Output the (X, Y) coordinate of the center of the cell containing the given text.  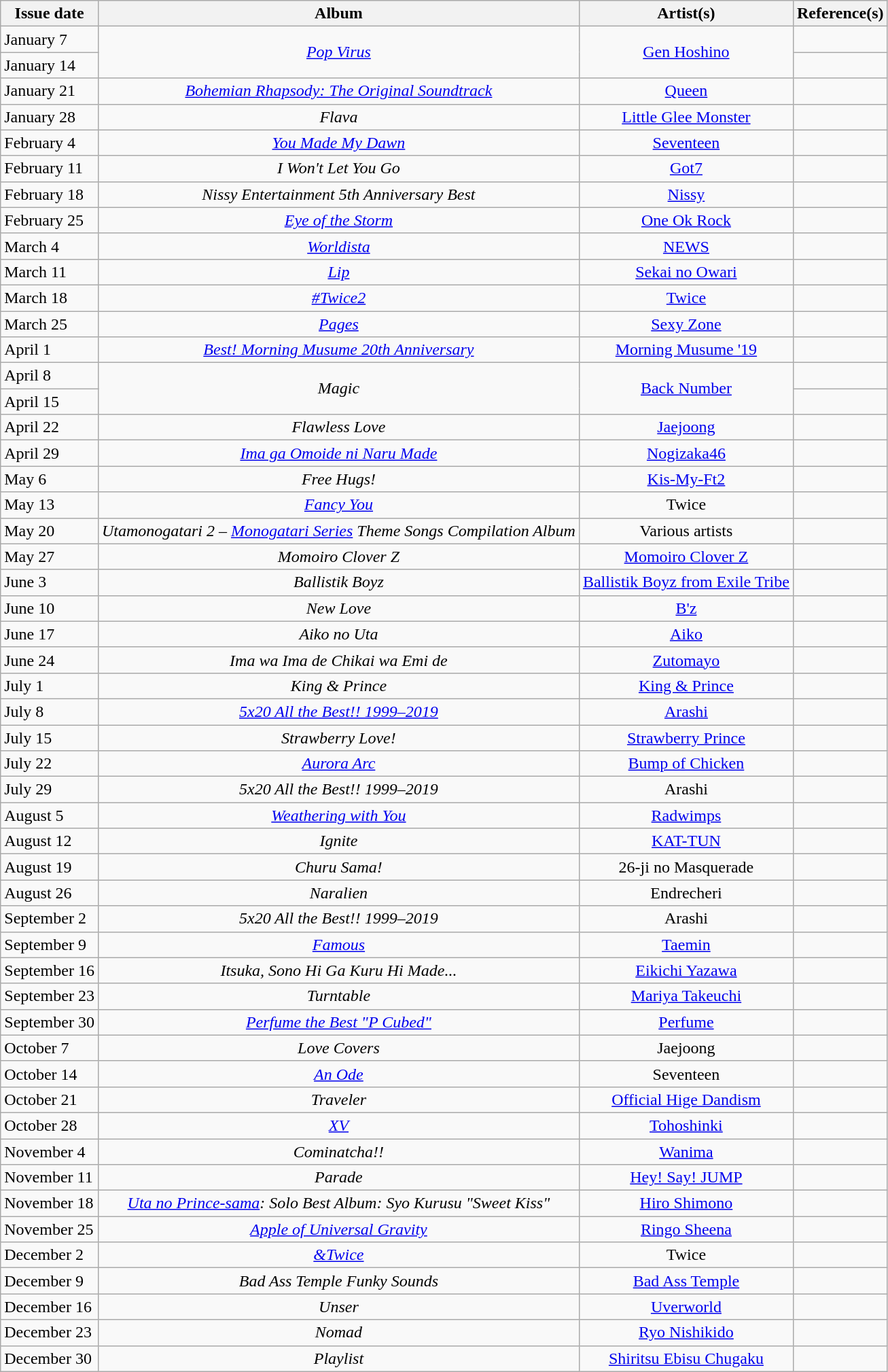
Flava (338, 117)
Love Covers (338, 1048)
June 10 (50, 608)
Utamonogatari 2 – Monogatari Series Theme Songs Compilation Album (338, 531)
#Twice2 (338, 298)
NEWS (686, 246)
April 1 (50, 350)
Tohoshinki (686, 1125)
One Ok Rock (686, 220)
Album (338, 14)
Artist(s) (686, 14)
September 16 (50, 970)
December 9 (50, 1281)
Best! Morning Musume 20th Anniversary (338, 350)
B'z (686, 608)
Ryo Nishikido (686, 1333)
July 1 (50, 686)
February 25 (50, 220)
November 4 (50, 1152)
April 15 (50, 402)
Nissy (686, 194)
Ignite (338, 841)
May 6 (50, 479)
Magic (338, 389)
Official Hige Dandism (686, 1100)
Hiro Shimono (686, 1203)
Weathering with You (338, 815)
New Love (338, 608)
Strawberry Prince (686, 737)
January 7 (50, 39)
Bad Ass Temple (686, 1281)
December 23 (50, 1333)
June 17 (50, 634)
May 20 (50, 531)
Mariya Takeuchi (686, 996)
March 18 (50, 298)
You Made My Dawn (338, 143)
Nomad (338, 1333)
Lip (338, 272)
An Ode (338, 1074)
February 18 (50, 194)
July 22 (50, 764)
July 15 (50, 737)
June 24 (50, 660)
Gen Hoshino (686, 52)
January 14 (50, 65)
Famous (338, 945)
November 18 (50, 1203)
April 22 (50, 427)
April 29 (50, 453)
Itsuka, Sono Hi Ga Kuru Hi Made... (338, 970)
August 5 (50, 815)
September 23 (50, 996)
Zutomayo (686, 660)
November 11 (50, 1178)
March 4 (50, 246)
Apple of Universal Gravity (338, 1229)
Ballistik Boyz (338, 582)
Queen (686, 91)
January 21 (50, 91)
January 28 (50, 117)
Pages (338, 324)
26-ji no Masquerade (686, 867)
October 21 (50, 1100)
Issue date (50, 14)
December 2 (50, 1255)
Flawless Love (338, 427)
Uta no Prince-sama: Solo Best Album: Syo Kurusu "Sweet Kiss" (338, 1203)
Taemin (686, 945)
Nogizaka46 (686, 453)
November 25 (50, 1229)
October 7 (50, 1048)
Radwimps (686, 815)
Sekai no Owari (686, 272)
Cominatcha!! (338, 1152)
December 16 (50, 1307)
Worldista (338, 246)
Eikichi Yazawa (686, 970)
Ringo Sheena (686, 1229)
Fancy You (338, 505)
August 26 (50, 893)
Endrecheri (686, 893)
September 30 (50, 1022)
Perfume (686, 1022)
December 30 (50, 1358)
Got7 (686, 169)
Morning Musume '19 (686, 350)
Aiko (686, 634)
Aiko no Uta (338, 634)
Back Number (686, 389)
KAT-TUN (686, 841)
Naralien (338, 893)
Free Hugs! (338, 479)
Ima wa Ima de Chikai wa Emi de (338, 660)
Bad Ass Temple Funky Sounds (338, 1281)
Parade (338, 1178)
October 28 (50, 1125)
Ima ga Omoide ni Naru Made (338, 453)
&Twice (338, 1255)
Various artists (686, 531)
September 2 (50, 919)
Uverworld (686, 1307)
Playlist (338, 1358)
Churu Sama! (338, 867)
Bump of Chicken (686, 764)
Unser (338, 1307)
May 27 (50, 557)
Wanima (686, 1152)
Perfume the Best "P Cubed" (338, 1022)
Eye of the Storm (338, 220)
Reference(s) (840, 14)
October 14 (50, 1074)
Ballistik Boyz from Exile Tribe (686, 582)
Strawberry Love! (338, 737)
September 9 (50, 945)
Little Glee Monster (686, 117)
Pop Virus (338, 52)
July 29 (50, 790)
March 25 (50, 324)
April 8 (50, 376)
March 11 (50, 272)
Turntable (338, 996)
June 3 (50, 582)
February 11 (50, 169)
Traveler (338, 1100)
Shiritsu Ebisu Chugaku (686, 1358)
Bohemian Rhapsody: The Original Soundtrack (338, 91)
Aurora Arc (338, 764)
August 19 (50, 867)
Hey! Say! JUMP (686, 1178)
XV (338, 1125)
Kis-My-Ft2 (686, 479)
I Won't Let You Go (338, 169)
February 4 (50, 143)
Sexy Zone (686, 324)
July 8 (50, 711)
August 12 (50, 841)
Nissy Entertainment 5th Anniversary Best (338, 194)
May 13 (50, 505)
